Return (x, y) of the center of cell containing provided text 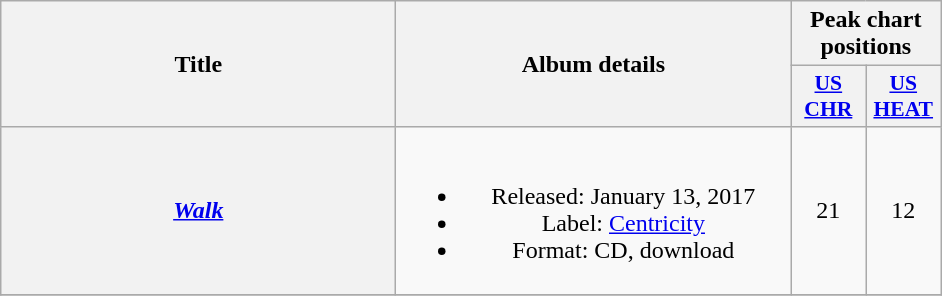
Peak chart positions (866, 34)
USHEAT (904, 96)
Released: January 13, 2017Label: CentricityFormat: CD, download (594, 210)
Album details (594, 64)
USCHR (828, 96)
Title (198, 64)
12 (904, 210)
21 (828, 210)
Walk (198, 210)
